Output the [x, y] coordinate of the center of the cell containing the given text.  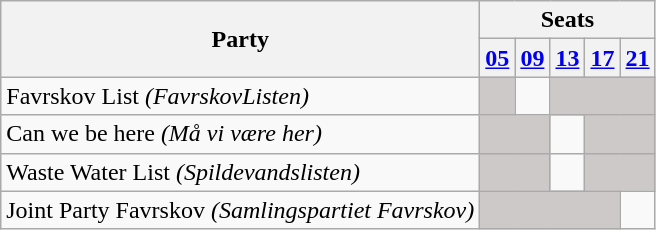
Can we be here (Må vi være her) [240, 134]
Favrskov List (FavrskovListen) [240, 96]
09 [532, 58]
05 [498, 58]
21 [638, 58]
13 [568, 58]
Joint Party Favrskov (Samlingspartiet Favrskov) [240, 210]
Party [240, 39]
Waste Water List (Spildevandslisten) [240, 172]
Seats [568, 20]
17 [602, 58]
